Return the [X, Y] coordinate for the center point of the cell that contains the specified text.  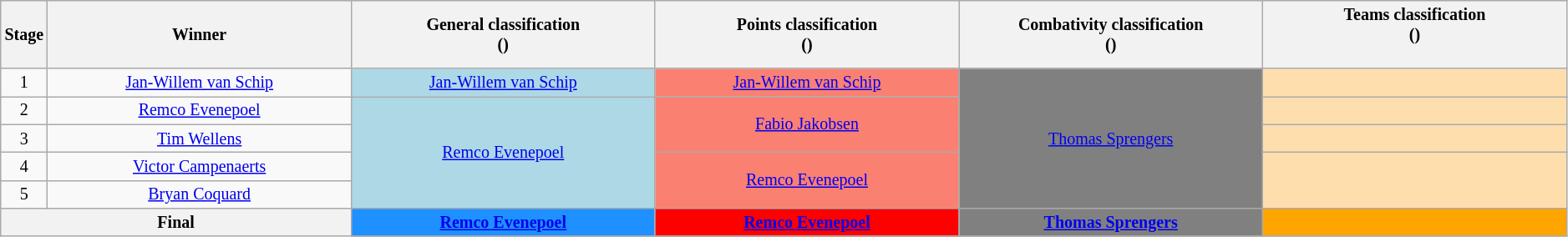
4 [24, 167]
Winner [200, 35]
Points classification() [807, 35]
3 [24, 139]
2 [24, 110]
5 [24, 194]
Final [176, 222]
Bryan Coquard [200, 194]
Stage [24, 35]
Combativity classification() [1111, 35]
Victor Campenaerts [200, 167]
Teams classification() [1415, 35]
1 [24, 83]
Fabio Jakobsen [807, 125]
General classification() [503, 35]
Tim Wellens [200, 139]
